Capture the cell that displays the provided text and extract its (x, y) central coordinate. 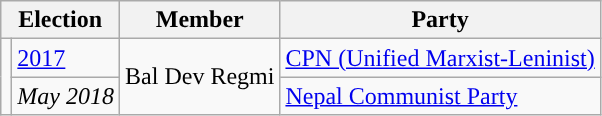
CPN (Unified Marxist-Leninist) (440, 58)
May 2018 (66, 96)
Election (60, 20)
Nepal Communist Party (440, 96)
2017 (66, 58)
Bal Dev Regmi (200, 77)
Party (440, 20)
Member (200, 20)
